Extract the [x, y] coordinate from the center of the cell holding the provided text.  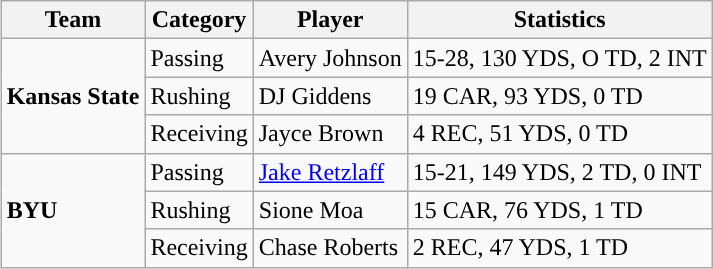
Kansas State [73, 96]
4 REC, 51 YDS, 0 TD [560, 134]
Jake Retzlaff [330, 172]
15 CAR, 76 YDS, 1 TD [560, 210]
Sione Moa [330, 210]
15-21, 149 YDS, 2 TD, 0 INT [560, 172]
Category [199, 20]
Avery Johnson [330, 58]
19 CAR, 93 YDS, 0 TD [560, 96]
Statistics [560, 20]
Player [330, 20]
15-28, 130 YDS, O TD, 2 INT [560, 58]
Team [73, 20]
BYU [73, 210]
Jayce Brown [330, 134]
Chase Roberts [330, 248]
2 REC, 47 YDS, 1 TD [560, 248]
DJ Giddens [330, 96]
